Return [X, Y] of the center of cell containing provided text 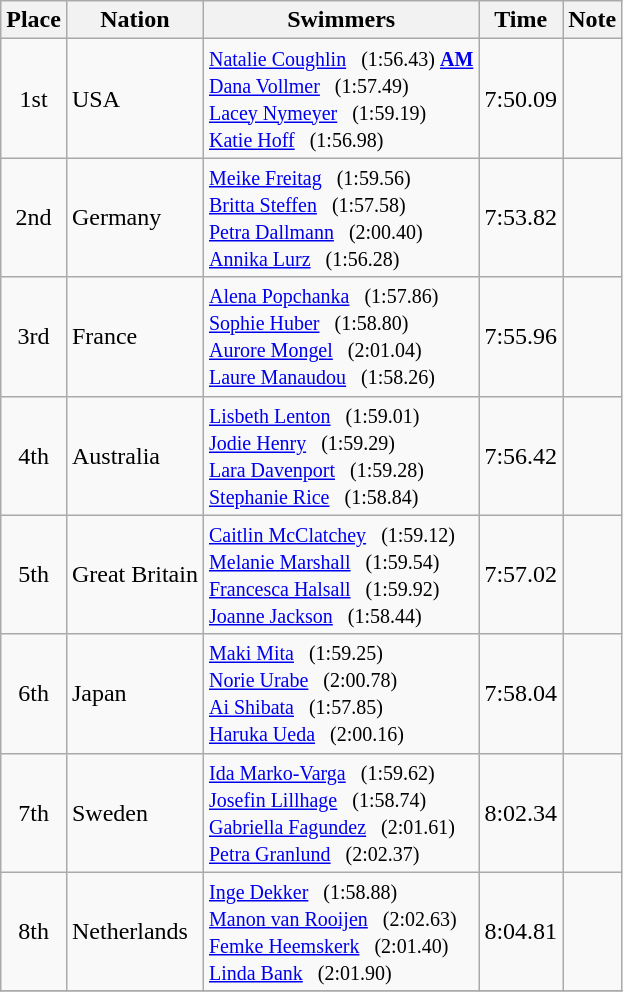
Australia [134, 456]
6th [34, 694]
Inge Dekker (1:58.88) Manon van Rooijen (2:02.63) Femke Heemskerk (2:01.40) Linda Bank (2:01.90) [340, 932]
1st [34, 98]
France [134, 336]
Natalie Coughlin (1:56.43) AM Dana Vollmer (1:57.49) Lacey Nymeyer (1:59.19) Katie Hoff (1:56.98) [340, 98]
Japan [134, 694]
7th [34, 812]
Place [34, 20]
7:58.04 [521, 694]
8:02.34 [521, 812]
Great Britain [134, 574]
Caitlin McClatchey (1:59.12) Melanie Marshall (1:59.54) Francesca Halsall (1:59.92) Joanne Jackson (1:58.44) [340, 574]
7:57.02 [521, 574]
USA [134, 98]
Germany [134, 218]
5th [34, 574]
Lisbeth Lenton (1:59.01) Jodie Henry (1:59.29) Lara Davenport (1:59.28) Stephanie Rice (1:58.84) [340, 456]
Maki Mita (1:59.25) Norie Urabe (2:00.78) Ai Shibata (1:57.85) Haruka Ueda (2:00.16) [340, 694]
4th [34, 456]
Sweden [134, 812]
Netherlands [134, 932]
Alena Popchanka (1:57.86) Sophie Huber (1:58.80) Aurore Mongel (2:01.04) Laure Manaudou (1:58.26) [340, 336]
Nation [134, 20]
7:56.42 [521, 456]
7:50.09 [521, 98]
Time [521, 20]
2nd [34, 218]
7:55.96 [521, 336]
Meike Freitag (1:59.56) Britta Steffen (1:57.58) Petra Dallmann (2:00.40) Annika Lurz (1:56.28) [340, 218]
7:53.82 [521, 218]
Swimmers [340, 20]
Ida Marko-Varga (1:59.62) Josefin Lillhage (1:58.74) Gabriella Fagundez (2:01.61) Petra Granlund (2:02.37) [340, 812]
3rd [34, 336]
8th [34, 932]
Note [592, 20]
8:04.81 [521, 932]
